Search for the cell housing the specified text and yield its (X, Y) center coordinate. 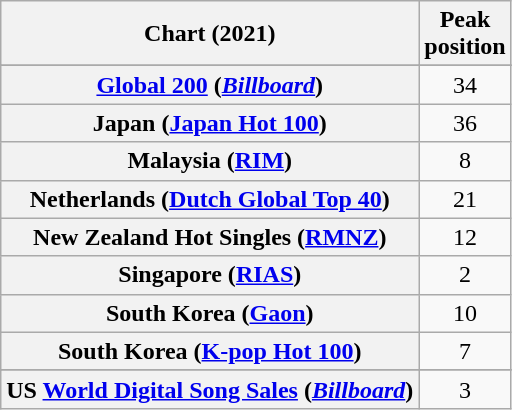
2 (465, 275)
8 (465, 161)
Japan (Japan Hot 100) (210, 123)
36 (465, 123)
Global 200 (Billboard) (210, 85)
34 (465, 85)
10 (465, 313)
Malaysia (RIM) (210, 161)
Peakposition (465, 34)
3 (465, 389)
12 (465, 237)
US World Digital Song Sales (Billboard) (210, 389)
7 (465, 351)
South Korea (K-pop Hot 100) (210, 351)
New Zealand Hot Singles (RMNZ) (210, 237)
South Korea (Gaon) (210, 313)
Singapore (RIAS) (210, 275)
21 (465, 199)
Netherlands (Dutch Global Top 40) (210, 199)
Chart (2021) (210, 34)
